Find where the given text appears and provide that cell's center as [X, Y] coordinate. 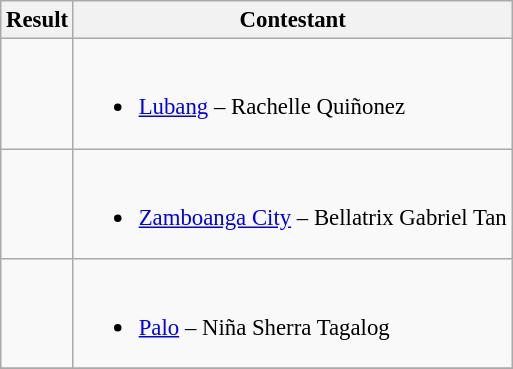
Lubang – Rachelle Quiñonez [292, 94]
Zamboanga City – Bellatrix Gabriel Tan [292, 204]
Palo – Niña Sherra Tagalog [292, 314]
Result [38, 20]
Contestant [292, 20]
